Determine the [x, y] coordinate at the center of the cell enclosing the given text.  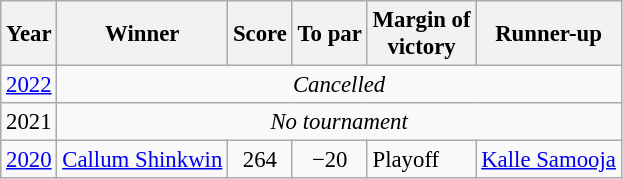
Cancelled [339, 85]
−20 [330, 160]
264 [260, 160]
Winner [142, 34]
2021 [29, 122]
Playoff [422, 160]
2020 [29, 160]
Year [29, 34]
2022 [29, 85]
Score [260, 34]
Runner-up [548, 34]
Margin ofvictory [422, 34]
Callum Shinkwin [142, 160]
To par [330, 34]
Kalle Samooja [548, 160]
No tournament [339, 122]
